Find where the given text appears and provide that cell's center as (x, y) coordinate. 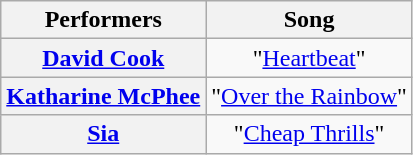
"Cheap Thrills" (310, 134)
"Over the Rainbow" (310, 96)
David Cook (104, 58)
Katharine McPhee (104, 96)
Song (310, 20)
"Heartbeat" (310, 58)
Sia (104, 134)
Performers (104, 20)
